Locate the cell with the specified text and output its (x, y) center coordinate. 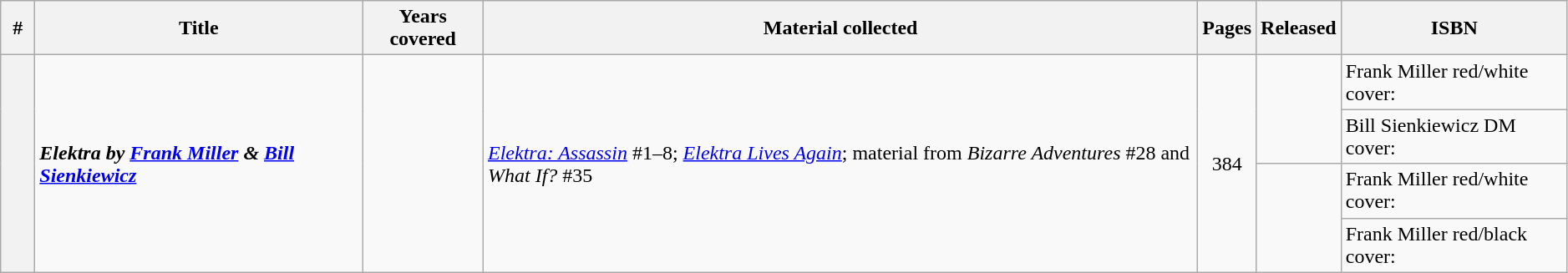
Pages (1227, 28)
Elektra: Assassin #1–8; Elektra Lives Again; material from Bizarre Adventures #28 and What If? #35 (840, 164)
Material collected (840, 28)
Released (1299, 28)
Years covered (423, 28)
Title (199, 28)
Bill Sienkiewicz DM cover: (1454, 137)
ISBN (1454, 28)
384 (1227, 164)
# (18, 28)
Frank Miller red/black cover: (1454, 245)
Elektra by Frank Miller & Bill Sienkiewicz (199, 164)
